Output the (x, y) coordinate of the center of the cell containing the given text.  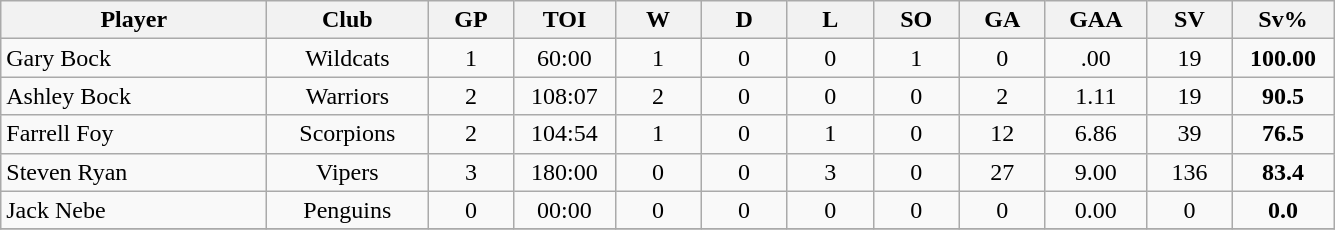
Ashley Bock (134, 96)
Scorpions (348, 134)
Club (348, 20)
108:07 (564, 96)
GP (471, 20)
.00 (1096, 58)
L (830, 20)
76.5 (1282, 134)
136 (1189, 172)
6.86 (1096, 134)
TOI (564, 20)
83.4 (1282, 172)
12 (1002, 134)
104:54 (564, 134)
Jack Nebe (134, 210)
100.00 (1282, 58)
9.00 (1096, 172)
Wildcats (348, 58)
W (658, 20)
GA (1002, 20)
60:00 (564, 58)
Farrell Foy (134, 134)
Penguins (348, 210)
90.5 (1282, 96)
1.11 (1096, 96)
D (744, 20)
180:00 (564, 172)
Gary Bock (134, 58)
39 (1189, 134)
GAA (1096, 20)
SO (916, 20)
00:00 (564, 210)
Player (134, 20)
Sv% (1282, 20)
0.00 (1096, 210)
27 (1002, 172)
Warriors (348, 96)
Vipers (348, 172)
SV (1189, 20)
0.0 (1282, 210)
Steven Ryan (134, 172)
